For the text-containing cell, return its midpoint in [x, y] coordinate format. 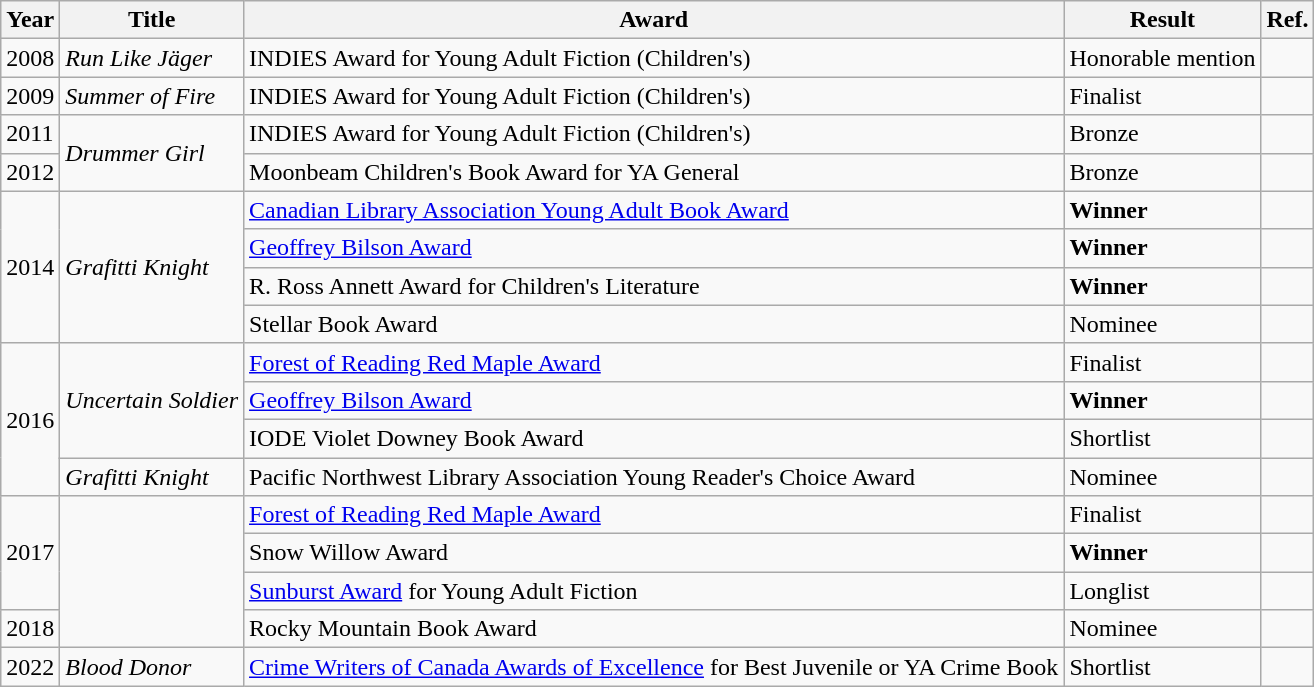
Snow Willow Award [654, 553]
2008 [30, 58]
2017 [30, 553]
Moonbeam Children's Book Award for YA General [654, 172]
2009 [30, 96]
Blood Donor [152, 667]
Rocky Mountain Book Award [654, 629]
Summer of Fire [152, 96]
2016 [30, 419]
Year [30, 20]
Ref. [1288, 20]
Crime Writers of Canada Awards of Excellence for Best Juvenile or YA Crime Book [654, 667]
Canadian Library Association Young Adult Book Award [654, 210]
Drummer Girl [152, 153]
Stellar Book Award [654, 324]
Result [1162, 20]
2018 [30, 629]
Sunburst Award for Young Adult Fiction [654, 591]
2022 [30, 667]
Title [152, 20]
Uncertain Soldier [152, 400]
Pacific Northwest Library Association Young Reader's Choice Award [654, 477]
Longlist [1162, 591]
Award [654, 20]
IODE Violet Downey Book Award [654, 438]
R. Ross Annett Award for Children's Literature [654, 286]
2011 [30, 134]
2014 [30, 267]
Honorable mention [1162, 58]
2012 [30, 172]
Run Like Jäger [152, 58]
